Extract the [X, Y] coordinate from the center of the cell holding the provided text.  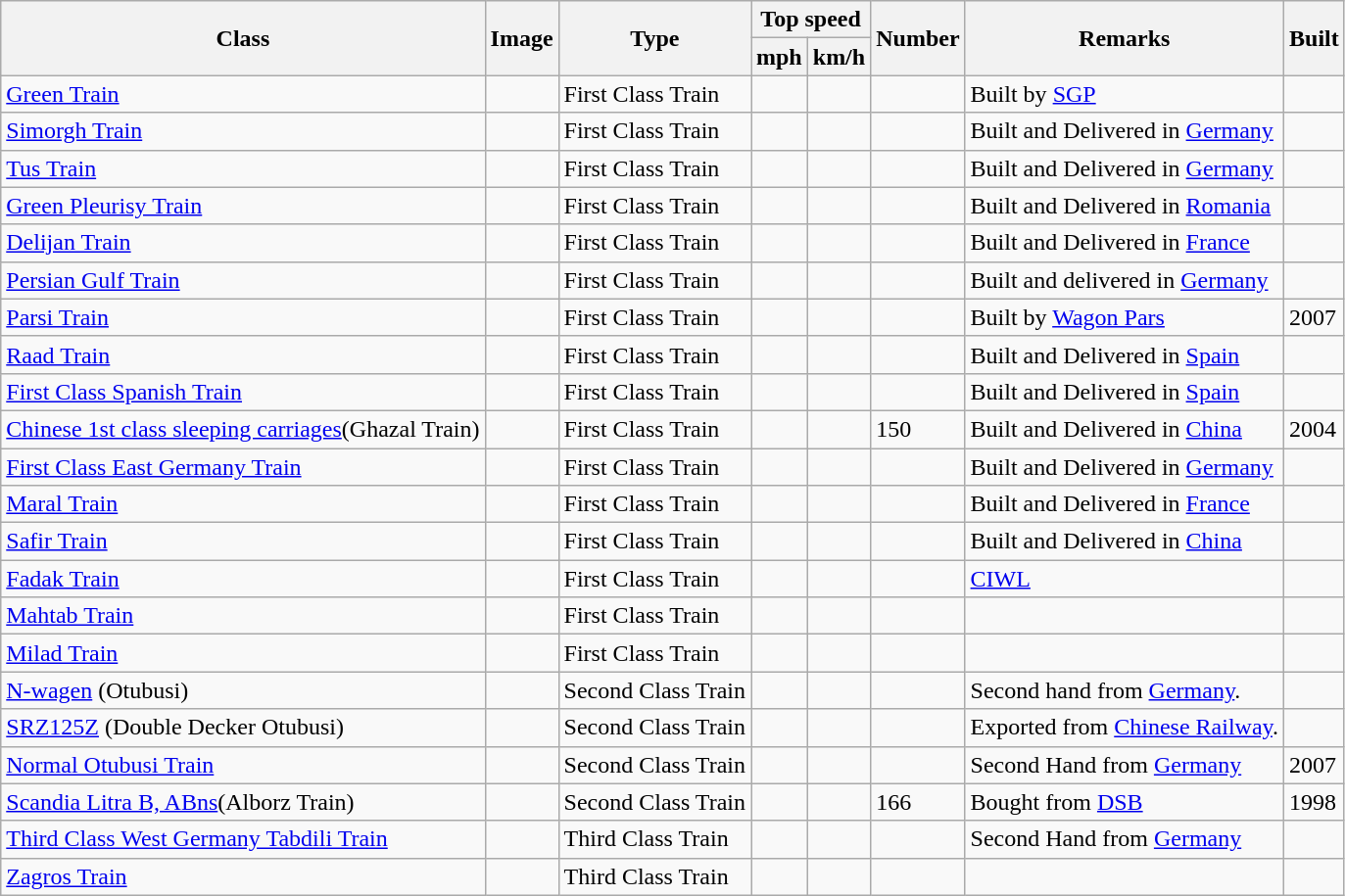
Class [243, 38]
Green Train [243, 94]
Zagros Train [243, 876]
First Class Spanish Train [243, 392]
Simorgh Train [243, 131]
Delijan Train [243, 243]
Built and Delivered in Romania [1125, 206]
Bought from DSB [1125, 802]
Third Class West Germany Tabdili Train [243, 839]
Scandia Litra B, ABns(Alborz Train) [243, 802]
1998 [1315, 802]
Safir Train [243, 542]
Green Pleurisy Train [243, 206]
Milad Train [243, 653]
150 [918, 429]
Top speed [810, 20]
Number [918, 38]
Type [654, 38]
Raad Train [243, 354]
Exported from Chinese Railway. [1125, 728]
N-wagen (Otubusi) [243, 690]
km/h [839, 57]
Built by SGP [1125, 94]
Built and delivered in Germany [1125, 280]
Tus Train [243, 168]
Parsi Train [243, 317]
Remarks [1125, 38]
Mahtab Train [243, 616]
First Class East Germany Train [243, 467]
Second hand from Germany. [1125, 690]
Built by Wagon Pars [1125, 317]
Persian Gulf Train [243, 280]
Image [521, 38]
SRZ125Z (Double Decker Otubusi) [243, 728]
2004 [1315, 429]
Fadak Train [243, 579]
166 [918, 802]
Built [1315, 38]
mph [779, 57]
CIWL [1125, 579]
Chinese 1st class sleeping carriages(Ghazal Train) [243, 429]
Maral Train [243, 504]
Normal Otubusi Train [243, 765]
